Identify which cell holds the provided text, then report its (x, y) central coordinate. 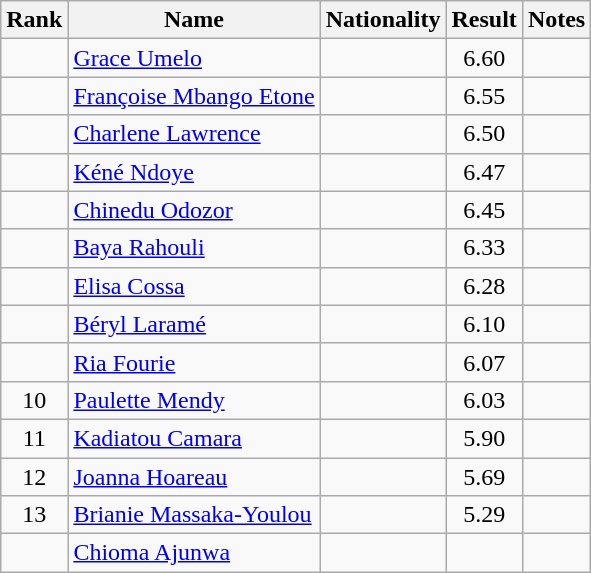
Kadiatou Camara (194, 438)
Elisa Cossa (194, 286)
6.60 (484, 58)
6.03 (484, 400)
Paulette Mendy (194, 400)
Françoise Mbango Etone (194, 96)
Chioma Ajunwa (194, 553)
6.33 (484, 248)
6.55 (484, 96)
Ria Fourie (194, 362)
Grace Umelo (194, 58)
Baya Rahouli (194, 248)
Notes (556, 20)
Joanna Hoareau (194, 477)
6.07 (484, 362)
11 (34, 438)
Chinedu Odozor (194, 210)
6.45 (484, 210)
Nationality (383, 20)
6.28 (484, 286)
Brianie Massaka-Youlou (194, 515)
Kéné Ndoye (194, 172)
10 (34, 400)
5.69 (484, 477)
13 (34, 515)
Result (484, 20)
5.29 (484, 515)
Charlene Lawrence (194, 134)
6.50 (484, 134)
6.47 (484, 172)
Béryl Laramé (194, 324)
6.10 (484, 324)
Name (194, 20)
Rank (34, 20)
12 (34, 477)
5.90 (484, 438)
